Scan for the cell matching the given text and deliver its (x, y) coordinate at center. 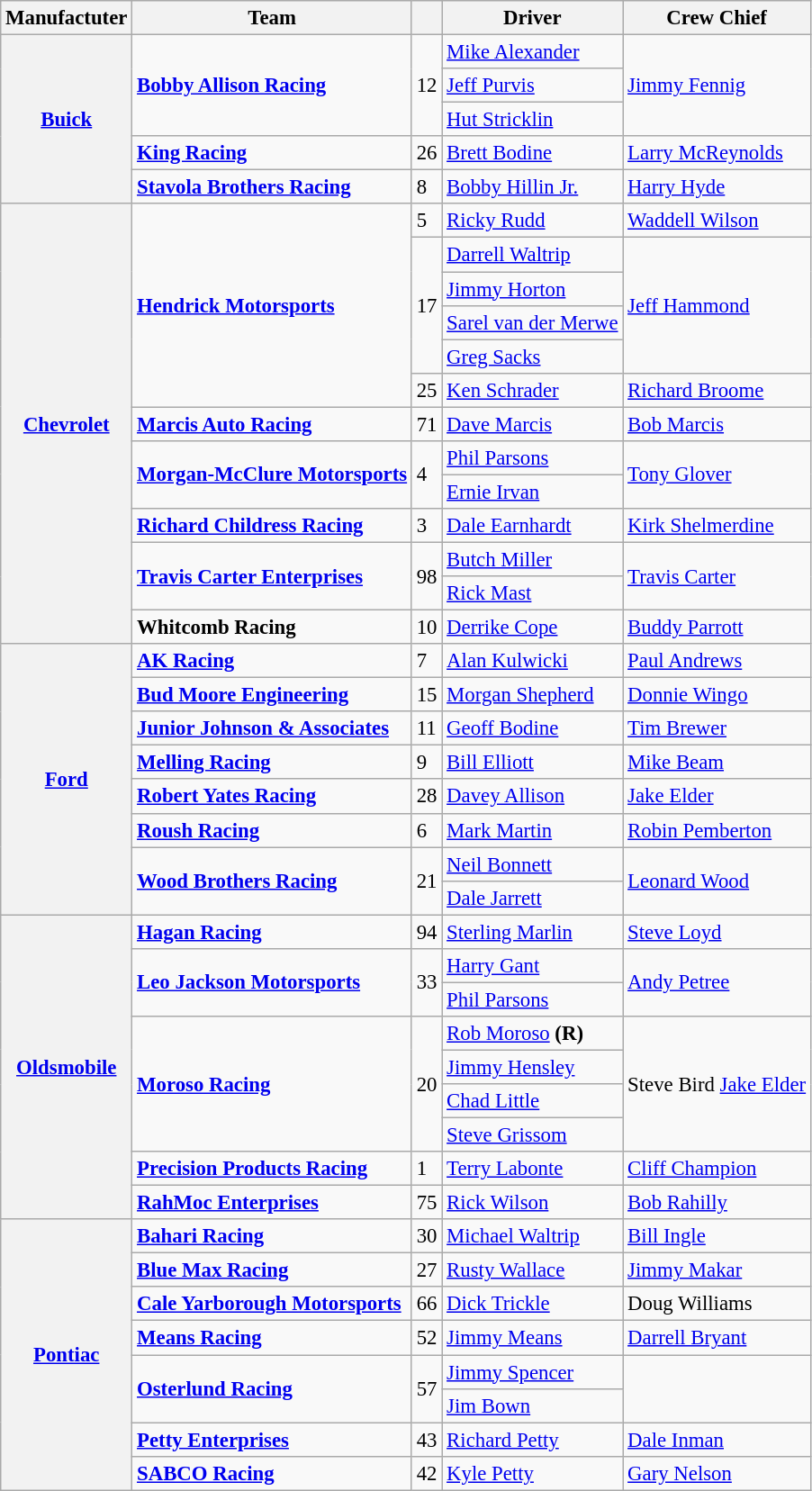
Dave Marcis (533, 424)
Steve Loyd (717, 932)
RahMoc Enterprises (272, 1203)
Jake Elder (717, 797)
75 (427, 1203)
Harry Hyde (717, 187)
Rob Moroso (R) (533, 1034)
Jimmy Fennig (717, 86)
Bob Rahilly (717, 1203)
Darrell Bryant (717, 1338)
Paul Andrews (717, 661)
Bobby Hillin Jr. (533, 187)
Melling Racing (272, 763)
42 (427, 1473)
Alan Kulwicki (533, 661)
Jimmy Means (533, 1338)
Crew Chief (717, 18)
57 (427, 1388)
6 (427, 830)
Buddy Parrott (717, 628)
Rick Wilson (533, 1203)
Dale Jarrett (533, 898)
Mike Alexander (533, 52)
Darrell Waltrip (533, 255)
10 (427, 628)
Tony Glover (717, 475)
Tim Brewer (717, 728)
71 (427, 424)
Bobby Allison Racing (272, 86)
43 (427, 1440)
Wood Brothers Racing (272, 881)
21 (427, 881)
Doug Williams (717, 1305)
Travis Carter (717, 576)
25 (427, 390)
Dick Trickle (533, 1305)
Hagan Racing (272, 932)
28 (427, 797)
8 (427, 187)
Leonard Wood (717, 881)
Kyle Petty (533, 1473)
Jimmy Horton (533, 289)
Ford (67, 780)
Buick (67, 120)
Geoff Bodine (533, 728)
30 (427, 1236)
Bill Elliott (533, 763)
Petty Enterprises (272, 1440)
Butch Miller (533, 559)
Sterling Marlin (533, 932)
Chad Little (533, 1101)
Ken Schrader (533, 390)
33 (427, 983)
27 (427, 1270)
Moroso Racing (272, 1084)
Means Racing (272, 1338)
4 (427, 475)
Chevrolet (67, 423)
Jim Bown (533, 1405)
Sarel van der Merwe (533, 322)
66 (427, 1305)
Jimmy Makar (717, 1270)
15 (427, 695)
Blue Max Racing (272, 1270)
5 (427, 221)
Terry Labonte (533, 1169)
Robert Yates Racing (272, 797)
Travis Carter Enterprises (272, 576)
Cliff Champion (717, 1169)
Mark Martin (533, 830)
Bahari Racing (272, 1236)
52 (427, 1338)
98 (427, 576)
Kirk Shelmerdine (717, 526)
Bill Ingle (717, 1236)
Pontiac (67, 1354)
Davey Allison (533, 797)
26 (427, 153)
Roush Racing (272, 830)
SABCO Racing (272, 1473)
Marcis Auto Racing (272, 424)
3 (427, 526)
Team (272, 18)
Mike Beam (717, 763)
Precision Products Racing (272, 1169)
Hut Stricklin (533, 120)
Harry Gant (533, 966)
Jeff Hammond (717, 305)
Donnie Wingo (717, 695)
Jimmy Hensley (533, 1067)
King Racing (272, 153)
Dale Inman (717, 1440)
Derrike Cope (533, 628)
Greg Sacks (533, 357)
Junior Johnson & Associates (272, 728)
12 (427, 86)
Bud Moore Engineering (272, 695)
Ernie Irvan (533, 492)
Richard Childress Racing (272, 526)
9 (427, 763)
Steve Grissom (533, 1135)
Cale Yarborough Motorsports (272, 1305)
Robin Pemberton (717, 830)
Osterlund Racing (272, 1388)
Dale Earnhardt (533, 526)
20 (427, 1084)
Richard Broome (717, 390)
Jimmy Spencer (533, 1372)
94 (427, 932)
Gary Nelson (717, 1473)
17 (427, 305)
Stavola Brothers Racing (272, 187)
Rusty Wallace (533, 1270)
Bob Marcis (717, 424)
11 (427, 728)
Whitcomb Racing (272, 628)
Richard Petty (533, 1440)
1 (427, 1169)
AK Racing (272, 661)
Brett Bodine (533, 153)
Driver (533, 18)
Rick Mast (533, 593)
Larry McReynolds (717, 153)
Andy Petree (717, 983)
Michael Waltrip (533, 1236)
Morgan Shepherd (533, 695)
Morgan-McClure Motorsports (272, 475)
Neil Bonnett (533, 864)
7 (427, 661)
Hendrick Motorsports (272, 305)
Waddell Wilson (717, 221)
Ricky Rudd (533, 221)
Steve Bird Jake Elder (717, 1084)
Manufactuter (67, 18)
Oldsmobile (67, 1067)
Leo Jackson Motorsports (272, 983)
Jeff Purvis (533, 86)
